Determine the [X, Y] coordinate at the center of the cell enclosing the given text.  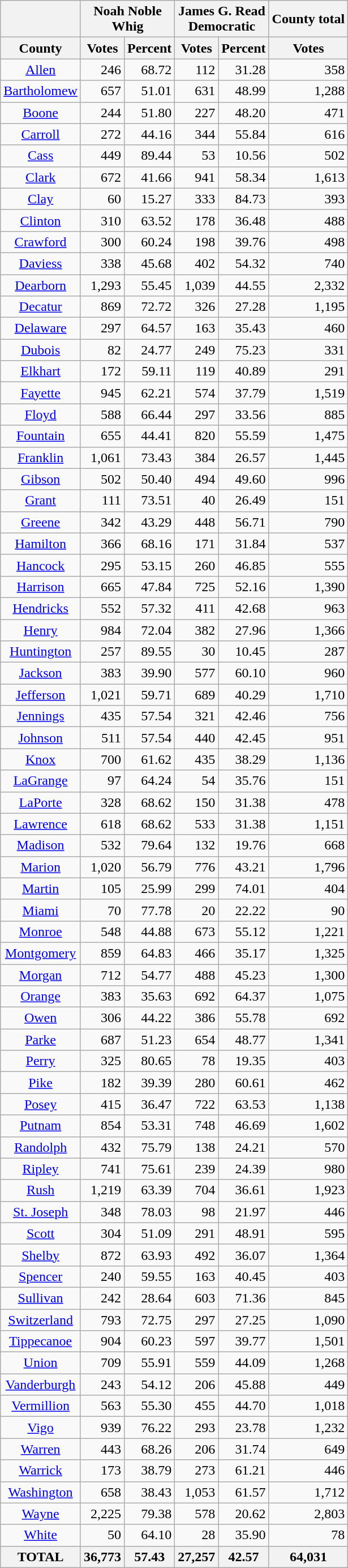
46.85 [243, 565]
342 [102, 522]
1,151 [308, 824]
854 [102, 1126]
38.43 [149, 1492]
63.53 [243, 1104]
61.57 [243, 1492]
904 [102, 1341]
74.01 [243, 888]
1,136 [308, 759]
75.23 [243, 350]
44.41 [149, 436]
725 [197, 587]
Warrick [41, 1471]
46.69 [243, 1126]
38.29 [243, 759]
498 [308, 242]
60.23 [149, 1341]
57.32 [149, 608]
1,021 [102, 695]
73.43 [149, 458]
64.83 [149, 953]
73.51 [149, 501]
24.21 [243, 1147]
945 [102, 393]
244 [102, 113]
Vermillion [41, 1406]
82 [102, 350]
790 [308, 522]
119 [197, 371]
172 [102, 371]
72.04 [149, 630]
595 [308, 1233]
89.55 [149, 652]
57.43 [149, 1557]
462 [308, 1083]
300 [102, 242]
22.22 [243, 910]
10.56 [243, 156]
59.11 [149, 371]
Orange [41, 997]
36.47 [149, 1104]
173 [102, 1471]
Tippecanoe [41, 1341]
287 [308, 652]
Switzerland [41, 1320]
448 [197, 522]
384 [197, 458]
Marion [41, 867]
39.39 [149, 1083]
280 [197, 1083]
1,075 [308, 997]
Madison [41, 845]
Spencer [41, 1276]
68.72 [149, 70]
1,519 [308, 393]
328 [102, 802]
20.62 [243, 1514]
90 [308, 910]
Jennings [41, 716]
Morgan [41, 975]
112 [197, 70]
Daviess [41, 263]
358 [308, 70]
655 [102, 436]
555 [308, 565]
64.24 [149, 781]
63.39 [149, 1190]
64.37 [243, 997]
Randolph [41, 1147]
71.36 [243, 1298]
537 [308, 544]
39.77 [243, 1341]
36.61 [243, 1190]
77.78 [149, 910]
Wayne [41, 1514]
Putnam [41, 1126]
40.45 [243, 1276]
304 [102, 1233]
60 [102, 199]
756 [308, 716]
Rush [41, 1190]
Fountain [41, 436]
75.79 [149, 1147]
249 [197, 350]
689 [197, 695]
273 [197, 1471]
366 [102, 544]
62.21 [149, 393]
2,803 [308, 1514]
97 [102, 781]
26.49 [243, 501]
Shelby [41, 1255]
1,796 [308, 867]
257 [102, 652]
23.78 [243, 1428]
James G. ReadDemocratic [222, 19]
Fayette [41, 393]
105 [102, 888]
1,300 [308, 975]
588 [102, 415]
Floyd [41, 415]
TOTAL [41, 1557]
53.15 [149, 565]
59.71 [149, 695]
321 [197, 716]
443 [102, 1449]
35.76 [243, 781]
56.71 [243, 522]
Vigo [41, 1428]
Cass [41, 156]
178 [197, 220]
79.38 [149, 1514]
227 [197, 113]
38.79 [149, 1471]
532 [102, 845]
25.99 [149, 888]
78.03 [149, 1212]
150 [197, 802]
Martin [41, 888]
Montgomery [41, 953]
County [41, 48]
111 [102, 501]
63.52 [149, 220]
Noah NobleWhig [127, 19]
Union [41, 1363]
333 [197, 199]
Henry [41, 630]
402 [197, 263]
76.22 [149, 1428]
1,445 [308, 458]
52.16 [243, 587]
198 [197, 242]
272 [102, 134]
30 [197, 652]
Parke [41, 1040]
1,061 [102, 458]
Gibson [41, 479]
Jackson [41, 673]
869 [102, 307]
820 [197, 436]
Posey [41, 1104]
44.55 [243, 285]
56.79 [149, 867]
41.66 [149, 177]
45.23 [243, 975]
325 [102, 1061]
951 [308, 738]
440 [197, 738]
44.22 [149, 1018]
Miami [41, 910]
845 [308, 1298]
60.24 [149, 242]
44.88 [149, 932]
84.73 [243, 199]
36.07 [243, 1255]
Boone [41, 113]
Hendricks [41, 608]
299 [197, 888]
577 [197, 673]
55.30 [149, 1406]
631 [197, 91]
Washington [41, 1492]
939 [102, 1428]
72.72 [149, 307]
1,020 [102, 867]
10.45 [243, 652]
1,710 [308, 695]
310 [102, 220]
68.16 [149, 544]
Lawrence [41, 824]
700 [102, 759]
St. Joseph [41, 1212]
Harrison [41, 587]
563 [102, 1406]
28 [197, 1535]
48.99 [243, 91]
578 [197, 1514]
39.90 [149, 673]
793 [102, 1320]
48.77 [243, 1040]
1,501 [308, 1341]
Scott [41, 1233]
43.29 [149, 522]
859 [102, 953]
Johnson [41, 738]
552 [102, 608]
27.25 [243, 1320]
348 [102, 1212]
415 [102, 1104]
Grant [41, 501]
Owen [41, 1018]
960 [308, 673]
44.09 [243, 1363]
132 [197, 845]
Allen [41, 70]
60.61 [243, 1083]
54.77 [149, 975]
1,053 [197, 1492]
687 [102, 1040]
58.34 [243, 177]
1,232 [308, 1428]
570 [308, 1147]
61.21 [243, 1471]
White [41, 1535]
24.77 [149, 350]
68.26 [149, 1449]
66.44 [149, 415]
941 [197, 177]
548 [102, 932]
293 [197, 1428]
Hamilton [41, 544]
48.20 [243, 113]
72.75 [149, 1320]
Clay [41, 199]
75.61 [149, 1169]
776 [197, 867]
511 [102, 738]
County total [308, 19]
460 [308, 328]
79.64 [149, 845]
239 [197, 1169]
89.44 [149, 156]
55.12 [243, 932]
1,018 [308, 1406]
70 [102, 910]
64.10 [149, 1535]
55.91 [149, 1363]
466 [197, 953]
54.12 [149, 1385]
Elkhart [41, 371]
1,325 [308, 953]
31.84 [243, 544]
Knox [41, 759]
Delaware [41, 328]
Huntington [41, 652]
1,288 [308, 91]
2,225 [102, 1514]
31.74 [243, 1449]
LaPorte [41, 802]
19.35 [243, 1061]
712 [102, 975]
1,602 [308, 1126]
1,712 [308, 1492]
35.90 [243, 1535]
574 [197, 393]
42.45 [243, 738]
478 [308, 802]
59.55 [149, 1276]
51.09 [149, 1233]
27.96 [243, 630]
47.84 [149, 587]
42.57 [243, 1557]
1,138 [308, 1104]
Perry [41, 1061]
494 [197, 479]
37.79 [243, 393]
55.59 [243, 436]
Pike [41, 1083]
748 [197, 1126]
980 [308, 1169]
533 [197, 824]
616 [308, 134]
51.80 [149, 113]
53 [197, 156]
872 [102, 1255]
64,031 [308, 1557]
54.32 [243, 263]
Dearborn [41, 285]
40.89 [243, 371]
1,039 [197, 285]
1,195 [308, 307]
1,268 [308, 1363]
665 [102, 587]
996 [308, 479]
246 [102, 70]
393 [308, 199]
741 [102, 1169]
44.16 [149, 134]
39.76 [243, 242]
963 [308, 608]
1,923 [308, 1190]
27.28 [243, 307]
55.78 [243, 1018]
654 [197, 1040]
Monroe [41, 932]
658 [102, 1492]
240 [102, 1276]
61.62 [149, 759]
1,219 [102, 1190]
1,221 [308, 932]
26.57 [243, 458]
182 [102, 1083]
672 [102, 177]
Jefferson [41, 695]
48.91 [243, 1233]
64.57 [149, 328]
44.70 [243, 1406]
Bartholomew [41, 91]
Greene [41, 522]
1,475 [308, 436]
63.93 [149, 1255]
36.48 [243, 220]
386 [197, 1018]
40 [197, 501]
31.28 [243, 70]
24.39 [243, 1169]
45.68 [149, 263]
331 [308, 350]
138 [197, 1147]
15.27 [149, 199]
Decatur [41, 307]
20 [197, 910]
55.45 [149, 285]
33.56 [243, 415]
432 [102, 1147]
55.84 [243, 134]
2,332 [308, 285]
603 [197, 1298]
559 [197, 1363]
Franklin [41, 458]
Ripley [41, 1169]
668 [308, 845]
740 [308, 263]
Sullivan [41, 1298]
42.46 [243, 716]
344 [197, 134]
21.97 [243, 1212]
411 [197, 608]
35.63 [149, 997]
657 [102, 91]
1,613 [308, 177]
60.10 [243, 673]
1,390 [308, 587]
Dubois [41, 350]
19.76 [243, 845]
Hancock [41, 565]
35.17 [243, 953]
42.68 [243, 608]
492 [197, 1255]
51.23 [149, 1040]
54 [197, 781]
382 [197, 630]
984 [102, 630]
LaGrange [41, 781]
704 [197, 1190]
98 [197, 1212]
1,090 [308, 1320]
338 [102, 263]
50.40 [149, 479]
404 [308, 888]
28.64 [149, 1298]
649 [308, 1449]
709 [102, 1363]
673 [197, 932]
80.65 [149, 1061]
618 [102, 824]
53.31 [149, 1126]
Clark [41, 177]
1,364 [308, 1255]
306 [102, 1018]
243 [102, 1385]
722 [197, 1104]
471 [308, 113]
Clinton [41, 220]
597 [197, 1341]
1,366 [308, 630]
455 [197, 1406]
Crawford [41, 242]
1,293 [102, 285]
36,773 [102, 1557]
1,341 [308, 1040]
43.21 [243, 867]
Warren [41, 1449]
Vanderburgh [41, 1385]
260 [197, 565]
49.60 [243, 479]
326 [197, 307]
242 [102, 1298]
27,257 [197, 1557]
40.29 [243, 695]
885 [308, 415]
50 [102, 1535]
295 [102, 565]
51.01 [149, 91]
171 [197, 544]
Carroll [41, 134]
35.43 [243, 328]
45.88 [243, 1385]
